Search for the cell housing the specified text and yield its (x, y) center coordinate. 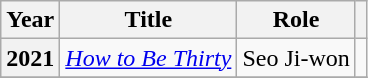
Seo Ji-won (296, 58)
2021 (30, 58)
Role (296, 20)
Year (30, 20)
Title (148, 20)
How to Be Thirty (148, 58)
